Identify which cell holds the provided text, then report its (x, y) central coordinate. 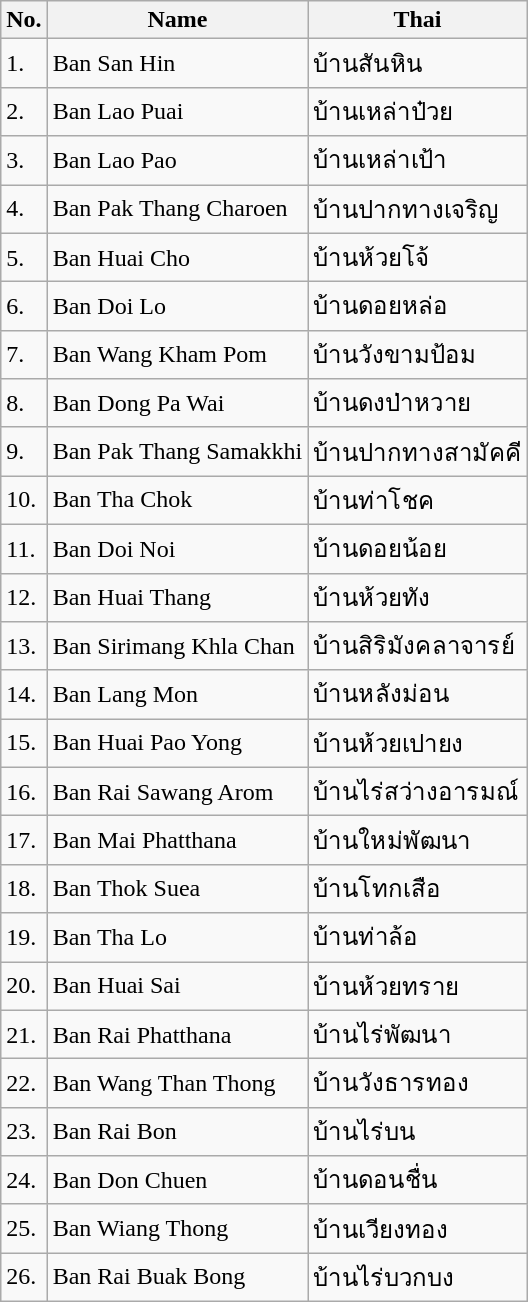
Ban Huai Sai (178, 986)
บ้านสิริมังคลาจารย์ (418, 646)
บ้านดงป่าหวาย (418, 404)
บ้านไร่บวกบง (418, 1278)
6. (24, 306)
Ban Rai Phatthana (178, 1034)
บ้านเหล่าเป้า (418, 160)
Ban Mai Phatthana (178, 840)
21. (24, 1034)
บ้านดอยหล่อ (418, 306)
Ban Huai Pao Yong (178, 744)
บ้านห้วยเปายง (418, 744)
Ban Doi Noi (178, 548)
16. (24, 792)
บ้านไร่พัฒนา (418, 1034)
บ้านท่าล้อ (418, 938)
4. (24, 208)
บ้านใหม่พัฒนา (418, 840)
บ้านดอยน้อย (418, 548)
Ban San Hin (178, 64)
บ้านสันหิน (418, 64)
Ban Wiang Thong (178, 1228)
บ้านไร่บน (418, 1132)
บ้านเหล่าป๋วย (418, 112)
บ้านห้วยทราย (418, 986)
Ban Dong Pa Wai (178, 404)
บ้านเวียงทอง (418, 1228)
Ban Pak Thang Samakkhi (178, 452)
Ban Lao Pao (178, 160)
5. (24, 258)
บ้านดอนชื่น (418, 1180)
Ban Wang Than Thong (178, 1084)
11. (24, 548)
Ban Sirimang Khla Chan (178, 646)
18. (24, 888)
Ban Rai Sawang Arom (178, 792)
Ban Thok Suea (178, 888)
Name (178, 20)
บ้านหลังม่อน (418, 694)
2. (24, 112)
บ้านวังขามป้อม (418, 354)
10. (24, 500)
No. (24, 20)
20. (24, 986)
Ban Pak Thang Charoen (178, 208)
25. (24, 1228)
12. (24, 598)
Ban Huai Cho (178, 258)
บ้านโทกเสือ (418, 888)
19. (24, 938)
Ban Lao Puai (178, 112)
บ้านห้วยทัง (418, 598)
Ban Don Chuen (178, 1180)
26. (24, 1278)
14. (24, 694)
3. (24, 160)
บ้านท่าโชค (418, 500)
24. (24, 1180)
1. (24, 64)
8. (24, 404)
17. (24, 840)
23. (24, 1132)
15. (24, 744)
9. (24, 452)
บ้านปากทางสามัคคี (418, 452)
Thai (418, 20)
บ้านห้วยโจ้ (418, 258)
22. (24, 1084)
Ban Rai Bon (178, 1132)
Ban Tha Chok (178, 500)
Ban Huai Thang (178, 598)
Ban Tha Lo (178, 938)
บ้านปากทางเจริญ (418, 208)
Ban Rai Buak Bong (178, 1278)
บ้านวังธารทอง (418, 1084)
13. (24, 646)
Ban Lang Mon (178, 694)
Ban Doi Lo (178, 306)
บ้านไร่สว่างอารมณ์ (418, 792)
Ban Wang Kham Pom (178, 354)
7. (24, 354)
